From the cell containing the given text, extract its center point as (x, y) coordinate. 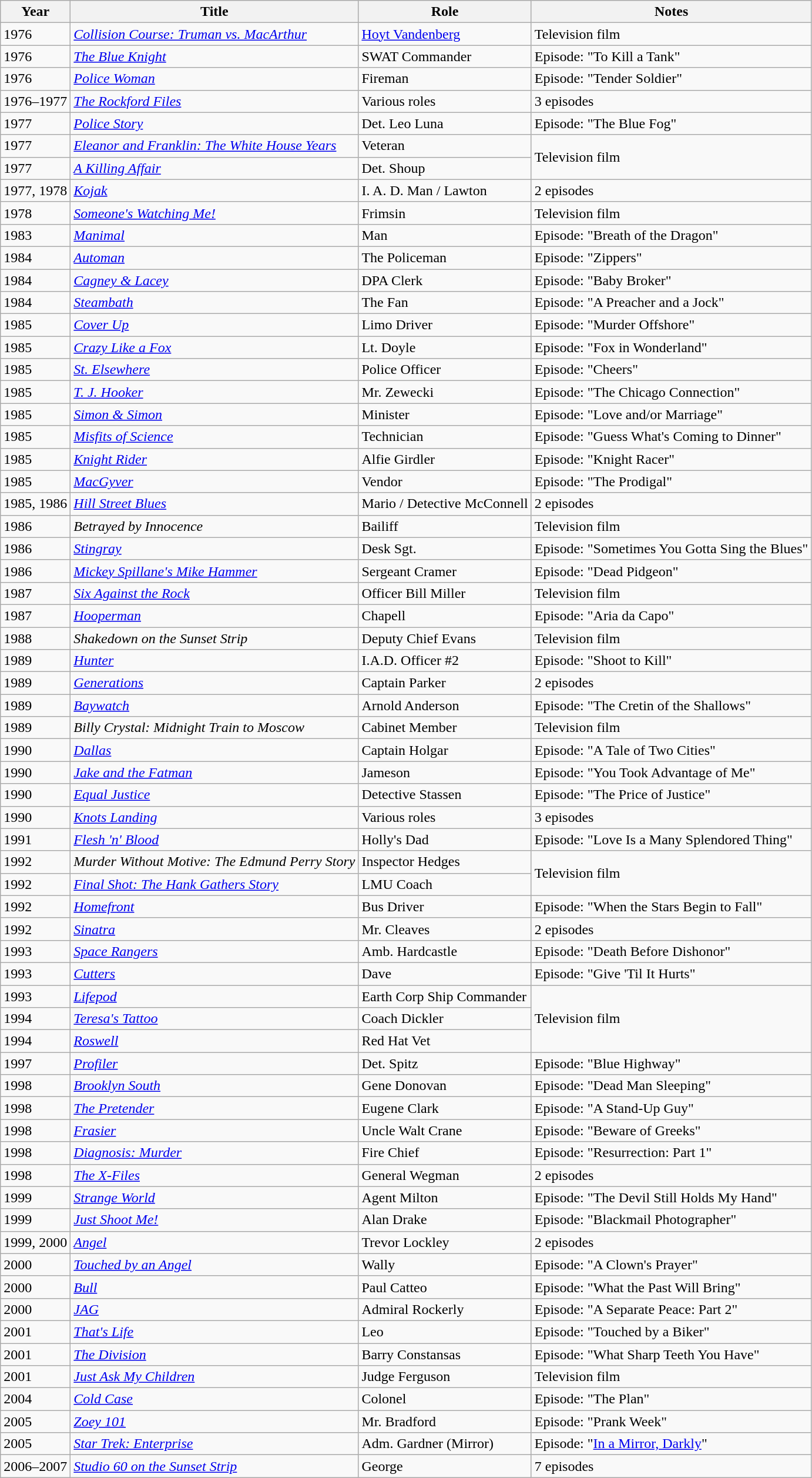
Episode: "The Price of Justice" (671, 795)
Shakedown on the Sunset Strip (214, 638)
Episode: "What Sharp Teeth You Have" (671, 1354)
Veteran (445, 146)
Det. Shoup (445, 168)
Episode: "Zippers" (671, 258)
1988 (35, 638)
Episode: "Cheers" (671, 370)
The X-Files (214, 1175)
Steambath (214, 303)
Episode: "The Plan" (671, 1399)
Episode: "The Cretin of the Shallows" (671, 705)
1976–1977 (35, 101)
The Pretender (214, 1108)
SWAT Commander (445, 56)
Mr. Bradford (445, 1422)
Collision Course: Truman vs. MacArthur (214, 34)
Cagney & Lacey (214, 280)
Episode: "Death Before Dishonor" (671, 951)
Barry Constansas (445, 1354)
Knight Rider (214, 459)
Police Officer (445, 370)
Technician (445, 437)
Coach Dickler (445, 1019)
1978 (35, 213)
Brooklyn South (214, 1086)
1999, 2000 (35, 1242)
Episode: "In a Mirror, Darkly" (671, 1444)
I.A.D. Officer #2 (445, 661)
Automan (214, 258)
Studio 60 on the Sunset Strip (214, 1466)
Roswell (214, 1041)
Episode: "Beware of Greeks" (671, 1131)
Notes (671, 12)
Dallas (214, 750)
Dave (445, 974)
Baywatch (214, 705)
1997 (35, 1064)
The Fan (445, 303)
Episode: "Dead Pidgeon" (671, 571)
Paul Catteo (445, 1287)
Captain Parker (445, 683)
Jake and the Fatman (214, 773)
Episode: "Give 'Til It Hurts" (671, 974)
Zoey 101 (214, 1422)
T. J. Hooker (214, 392)
Eugene Clark (445, 1108)
JAG (214, 1309)
Judge Ferguson (445, 1377)
The Blue Knight (214, 56)
Red Hat Vet (445, 1041)
Manimal (214, 235)
Bull (214, 1287)
Episode: "Breath of the Dragon" (671, 235)
Admiral Rockerly (445, 1309)
Cutters (214, 974)
Episode: "Fox in Wonderland" (671, 347)
Episode: "You Took Advantage of Me" (671, 773)
Teresa's Tattoo (214, 1019)
Hoyt Vandenberg (445, 34)
Agent Milton (445, 1198)
Lt. Doyle (445, 347)
Sinatra (214, 929)
Alfie Girdler (445, 459)
Billy Crystal: Midnight Train to Moscow (214, 728)
Episode: "Sometimes You Gotta Sing the Blues" (671, 549)
Fireman (445, 79)
Episode: "Shoot to Kill" (671, 661)
Episode: "Blue Highway" (671, 1064)
Six Against the Rock (214, 593)
2004 (35, 1399)
Episode: "A Separate Peace: Part 2" (671, 1309)
Stingray (214, 549)
Mickey Spillane's Mike Hammer (214, 571)
Trevor Lockley (445, 1242)
Episode: "Murder Offshore" (671, 325)
Man (445, 235)
George (445, 1466)
Mr. Zewecki (445, 392)
Adm. Gardner (Mirror) (445, 1444)
Episode: "The Prodigal" (671, 481)
Limo Driver (445, 325)
Episode: "Blackmail Photographer" (671, 1220)
Simon & Simon (214, 414)
Fire Chief (445, 1153)
Diagnosis: Murder (214, 1153)
Eleanor and Franklin: The White House Years (214, 146)
Holly's Dad (445, 840)
Cover Up (214, 325)
Gene Donovan (445, 1086)
That's Life (214, 1332)
The Rockford Files (214, 101)
2006–2007 (35, 1466)
Chapell (445, 616)
Misfits of Science (214, 437)
Cabinet Member (445, 728)
Lifepod (214, 997)
Arnold Anderson (445, 705)
Hunter (214, 661)
Colonel (445, 1399)
Alan Drake (445, 1220)
Frimsin (445, 213)
Vendor (445, 481)
LMU Coach (445, 884)
Homefront (214, 907)
Episode: "A Clown's Prayer" (671, 1265)
Episode: "To Kill a Tank" (671, 56)
Amb. Hardcastle (445, 951)
Hooperman (214, 616)
Touched by an Angel (214, 1265)
1991 (35, 840)
Captain Holgar (445, 750)
1985, 1986 (35, 504)
Leo (445, 1332)
General Wegman (445, 1175)
Deputy Chief Evans (445, 638)
Episode: "Resurrection: Part 1" (671, 1153)
Episode: "Guess What's Coming to Dinner" (671, 437)
Space Rangers (214, 951)
Episode: "Baby Broker" (671, 280)
Officer Bill Miller (445, 593)
Angel (214, 1242)
The Policeman (445, 258)
Episode: "Love Is a Many Splendored Thing" (671, 840)
Minister (445, 414)
Just Ask My Children (214, 1377)
Murder Without Motive: The Edmund Perry Story (214, 862)
Someone's Watching Me! (214, 213)
I. A. D. Man / Lawton (445, 190)
Star Trek: Enterprise (214, 1444)
Episode: "Knight Racer" (671, 459)
Generations (214, 683)
Inspector Hedges (445, 862)
The Division (214, 1354)
Episode: "The Chicago Connection" (671, 392)
7 episodes (671, 1466)
Uncle Walt Crane (445, 1131)
Episode: "A Stand-Up Guy" (671, 1108)
Wally (445, 1265)
Episode: "When the Stars Begin to Fall" (671, 907)
Episode: "Tender Soldier" (671, 79)
Episode: "Prank Week" (671, 1422)
Mr. Cleaves (445, 929)
Bailiff (445, 526)
Hill Street Blues (214, 504)
Mario / Detective McConnell (445, 504)
Final Shot: The Hank Gathers Story (214, 884)
Betrayed by Innocence (214, 526)
MacGyver (214, 481)
Jameson (445, 773)
Kojak (214, 190)
1977, 1978 (35, 190)
Episode: "Aria da Capo" (671, 616)
Title (214, 12)
A Killing Affair (214, 168)
Detective Stassen (445, 795)
St. Elsewhere (214, 370)
Episode: "A Preacher and a Jock" (671, 303)
Police Story (214, 123)
Year (35, 12)
Desk Sgt. (445, 549)
Earth Corp Ship Commander (445, 997)
Bus Driver (445, 907)
Det. Leo Luna (445, 123)
Cold Case (214, 1399)
Just Shoot Me! (214, 1220)
Episode: "Dead Man Sleeping" (671, 1086)
Episode: "Touched by a Biker" (671, 1332)
DPA Clerk (445, 280)
1983 (35, 235)
Frasier (214, 1131)
Episode: "The Devil Still Holds My Hand" (671, 1198)
Police Woman (214, 79)
Role (445, 12)
Sergeant Cramer (445, 571)
Equal Justice (214, 795)
Episode: "What the Past Will Bring" (671, 1287)
Knots Landing (214, 817)
Strange World (214, 1198)
Episode: "The Blue Fog" (671, 123)
Crazy Like a Fox (214, 347)
Flesh 'n' Blood (214, 840)
Episode: "Love and/or Marriage" (671, 414)
Profiler (214, 1064)
Episode: "A Tale of Two Cities" (671, 750)
Det. Spitz (445, 1064)
